Return (X, Y) of the center of cell containing provided text 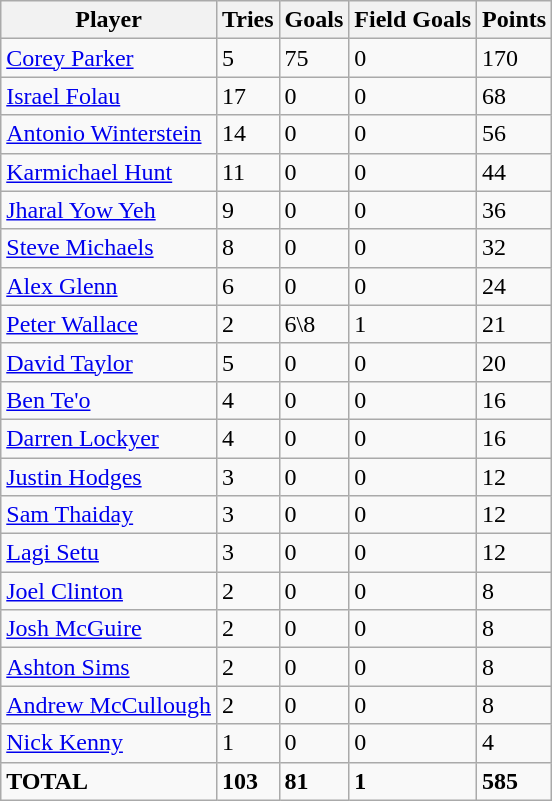
Darren Lockyer (109, 438)
56 (514, 134)
24 (514, 286)
Lagi Setu (109, 553)
44 (514, 172)
Ashton Sims (109, 667)
Ben Te'o (109, 400)
TOTAL (109, 781)
32 (514, 248)
Nick Kenny (109, 743)
Israel Folau (109, 96)
Sam Thaiday (109, 515)
Steve Michaels (109, 248)
585 (514, 781)
Alex Glenn (109, 286)
Josh McGuire (109, 629)
Corey Parker (109, 58)
17 (248, 96)
Field Goals (413, 20)
81 (314, 781)
Karmichael Hunt (109, 172)
Jharal Yow Yeh (109, 210)
Joel Clinton (109, 591)
David Taylor (109, 362)
20 (514, 362)
Peter Wallace (109, 324)
Tries (248, 20)
Points (514, 20)
Antonio Winterstein (109, 134)
6\8 (314, 324)
11 (248, 172)
14 (248, 134)
Goals (314, 20)
6 (248, 286)
68 (514, 96)
103 (248, 781)
21 (514, 324)
Andrew McCullough (109, 705)
170 (514, 58)
Justin Hodges (109, 477)
75 (314, 58)
Player (109, 20)
36 (514, 210)
9 (248, 210)
